Scan for the cell matching the given text and deliver its (X, Y) coordinate at center. 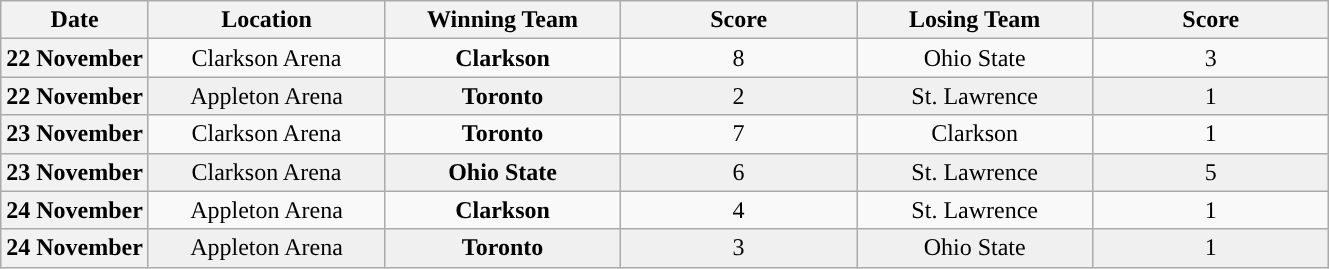
5 (1211, 172)
8 (739, 58)
2 (739, 96)
Location (266, 20)
7 (739, 134)
Losing Team (975, 20)
4 (739, 210)
Date (75, 20)
6 (739, 172)
Winning Team (503, 20)
